Scan for the cell matching the given text and deliver its [X, Y] coordinate at center. 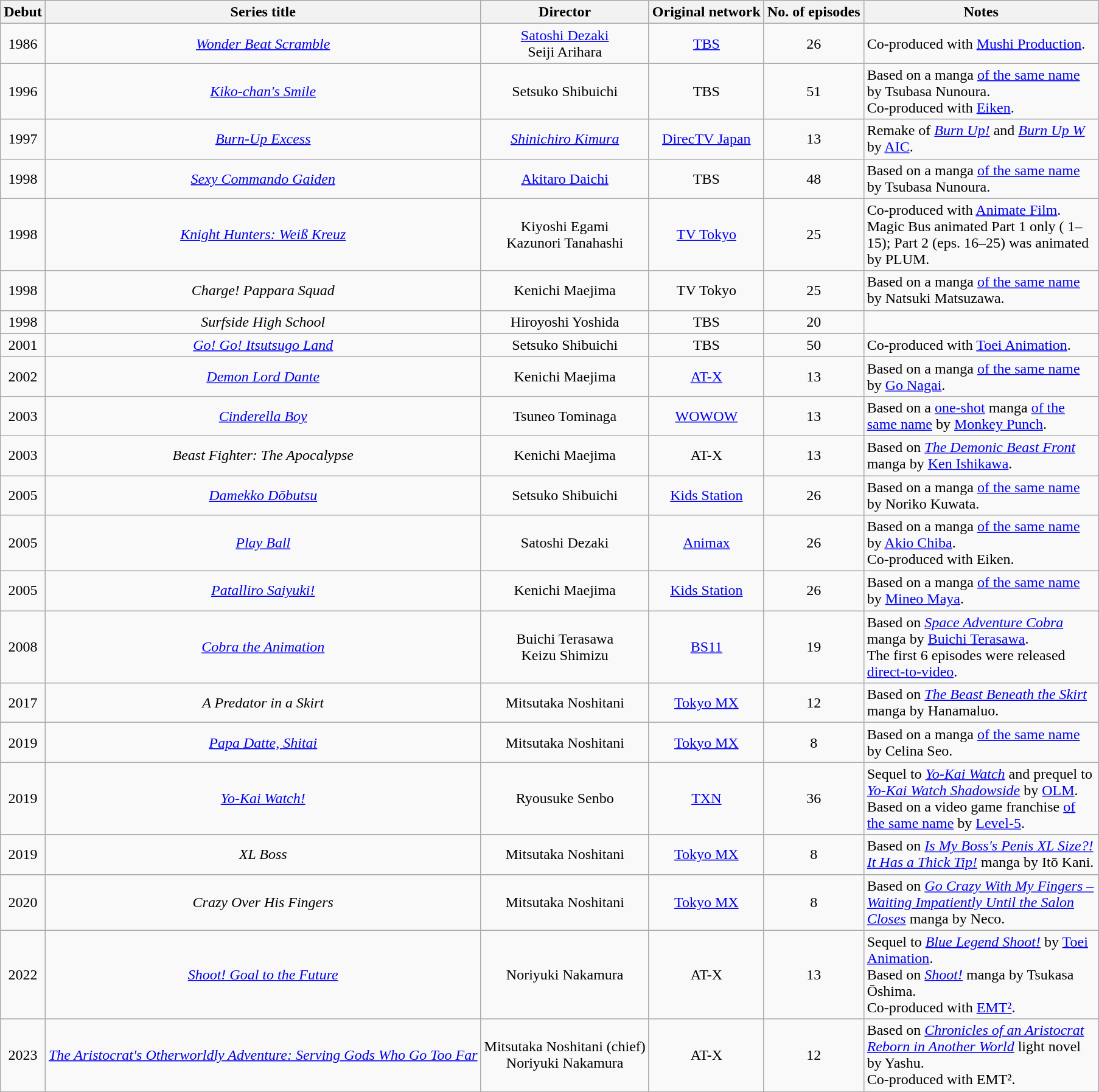
Surfside High School [263, 322]
Based on a manga of the same name by Tsubasa Nunoura.Co-produced with Eiken. [981, 91]
Hiroyoshi Yoshida [565, 322]
Original network [706, 12]
The Aristocrat's Otherworldly Adventure: Serving Gods Who Go Too Far [263, 1055]
2017 [23, 703]
Yo-Kai Watch! [263, 798]
Charge! Pappara Squad [263, 291]
Based on a manga of the same name by Noriko Kuwata. [981, 495]
Akitaro Daichi [565, 179]
TXN [706, 798]
Co-produced with Toei Animation. [981, 345]
20 [814, 322]
Kiyoshi Egami Kazunori Tanahashi [565, 235]
1997 [23, 139]
Remake of Burn Up! and Burn Up W by AIC. [981, 139]
Co-produced with Mushi Production. [981, 44]
Kiko-chan's Smile [263, 91]
Notes [981, 12]
Papa Datte, Shitai [263, 742]
Based on a manga of the same name by Tsubasa Nunoura. [981, 179]
Based on Is My Boss's Penis XL Size?! It Has a Thick Tip! manga by Itō Kani. [981, 854]
Director [565, 12]
2002 [23, 376]
1996 [23, 91]
Shoot! Goal to the Future [263, 975]
Mitsutaka Noshitani (chief)Noriyuki Nakamura [565, 1055]
2020 [23, 902]
50 [814, 345]
XL Boss [263, 854]
Based on a manga of the same name by Mineo Maya. [981, 591]
Wonder Beat Scramble [263, 44]
1986 [23, 44]
Series title [263, 12]
Satoshi Dezaki Seiji Arihara [565, 44]
Based on a manga of the same name by Celina Seo. [981, 742]
Ryousuke Senbo [565, 798]
Debut [23, 12]
Co-produced with Animate Film.Magic Bus animated Part 1 only ( 1–15); Part 2 (eps. 16–25) was animated by PLUM. [981, 235]
36 [814, 798]
Shinichiro Kimura [565, 139]
Burn-Up Excess [263, 139]
WOWOW [706, 416]
Sexy Commando Gaiden [263, 179]
Damekko Dōbutsu [263, 495]
Based on Chronicles of an Aristocrat Reborn in Another World light novel by Yashu.Co-produced with EMT². [981, 1055]
Cobra the Animation [263, 647]
Based on a manga of the same name by Akio Chiba.Co-produced with Eiken. [981, 543]
A Predator in a Skirt [263, 703]
Based on a manga of the same name by Go Nagai. [981, 376]
Based on Go Crazy With My Fingers – Waiting Impatiently Until the Salon Closes manga by Neco. [981, 902]
2022 [23, 975]
Based on Space Adventure Cobra manga by Buichi Terasawa.The first 6 episodes were released direct-to-video. [981, 647]
Crazy Over His Fingers [263, 902]
48 [814, 179]
51 [814, 91]
Demon Lord Dante [263, 376]
2008 [23, 647]
Buichi Terasawa Keizu Shimizu [565, 647]
Sequel to Yo-Kai Watch and prequel to Yo-Kai Watch Shadowside by OLM.Based on a video game franchise of the same name by Level-5. [981, 798]
Knight Hunters: Weiß Kreuz [263, 235]
Play Ball [263, 543]
Based on The Beast Beneath the Skirt manga by Hanamaluo. [981, 703]
Beast Fighter: The Apocalypse [263, 455]
2023 [23, 1055]
19 [814, 647]
Patalliro Saiyuki! [263, 591]
Sequel to Blue Legend Shoot! by Toei Animation.Based on Shoot! manga by Tsukasa Ōshima.Co-produced with EMT². [981, 975]
Cinderella Boy [263, 416]
BS11 [706, 647]
Based on The Demonic Beast Front manga by Ken Ishikawa. [981, 455]
2001 [23, 345]
No. of episodes [814, 12]
Satoshi Dezaki [565, 543]
Noriyuki Nakamura [565, 975]
Tsuneo Tominaga [565, 416]
Animax [706, 543]
Based on a one-shot manga of the same name by Monkey Punch. [981, 416]
Based on a manga of the same name by Natsuki Matsuzawa. [981, 291]
DirecTV Japan [706, 139]
Go! Go! Itsutsugo Land [263, 345]
